Provide the [x, y] coordinate of the cell's center where the given text is located.  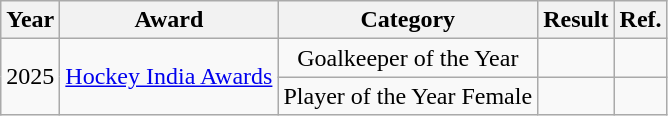
Year [30, 20]
Category [408, 20]
Award [169, 20]
2025 [30, 77]
Ref. [640, 20]
Player of the Year Female [408, 96]
Result [576, 20]
Goalkeeper of the Year [408, 58]
Hockey India Awards [169, 77]
